Provide the (X, Y) coordinate of the cell's center where the given text is located.  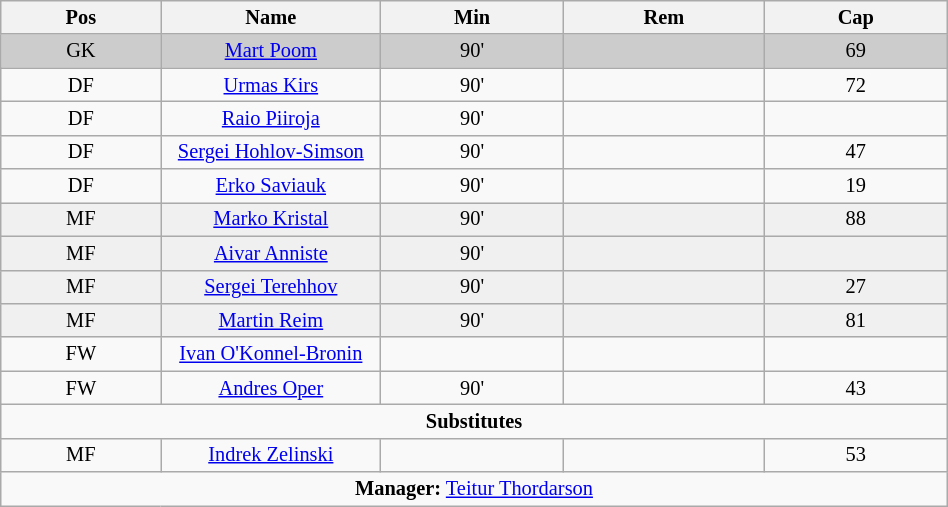
Pos (81, 17)
Indrek Zelinski (271, 455)
Rem (664, 17)
27 (856, 287)
Manager: Teitur Thordarson (474, 489)
19 (856, 186)
Mart Poom (271, 51)
81 (856, 320)
72 (856, 85)
Min (472, 17)
Cap (856, 17)
Aivar Anniste (271, 253)
43 (856, 388)
53 (856, 455)
Erko Saviauk (271, 186)
Raio Piiroja (271, 118)
Marko Kristal (271, 219)
GK (81, 51)
Sergei Hohlov-Simson (271, 152)
Ivan O'Konnel-Bronin (271, 354)
69 (856, 51)
Martin Reim (271, 320)
88 (856, 219)
Name (271, 17)
47 (856, 152)
Andres Oper (271, 388)
Sergei Terehhov (271, 287)
Urmas Kirs (271, 85)
Substitutes (474, 421)
